Provide the [X, Y] coordinate of the cell's center where the given text is located.  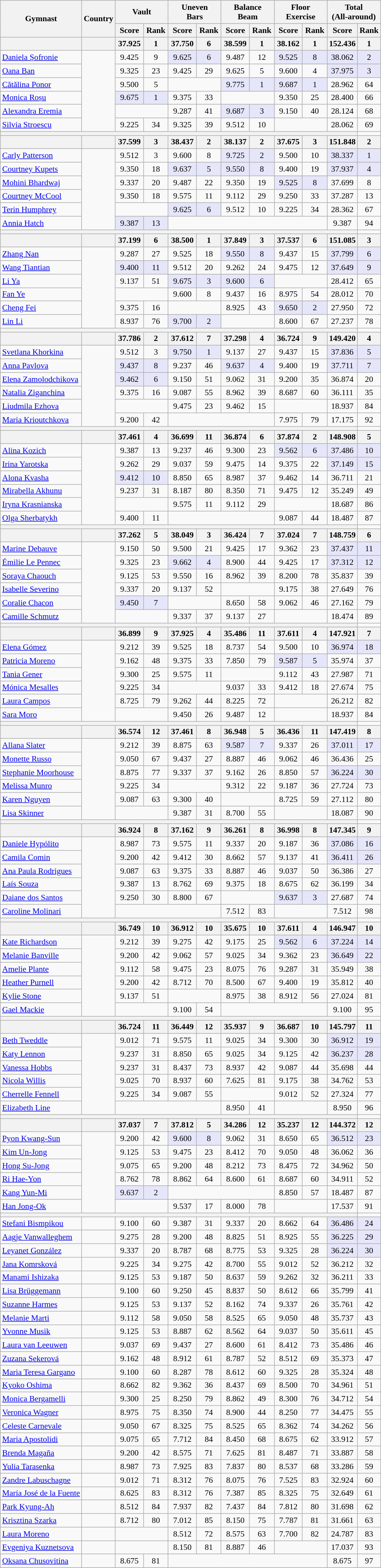
Iryna Krasnianska [41, 505]
Brenda Magaña [41, 1453]
34.286 [235, 1125]
Sara Moro [41, 715]
17.537 [342, 1206]
147.921 [342, 634]
34.475 [342, 1413]
145.797 [342, 1027]
36.212 [342, 1264]
Courtney McCool [41, 196]
148.759 [342, 535]
28.400 [342, 98]
97 [369, 1561]
36.449 [183, 1027]
34.712 [342, 1399]
Stefani Bismpikou [41, 1224]
8.187 [183, 491]
Carly Patterson [41, 156]
8.837 [235, 1291]
María José de la Fuente [41, 1493]
9.662 [183, 563]
34.962 [342, 1166]
BalanceBeam [248, 12]
35.324 [342, 1372]
37.649 [342, 267]
Katy Lennon [41, 1054]
36.486 [342, 1224]
90 [369, 813]
Heather Purnell [41, 983]
36.111 [342, 393]
28.012 [342, 294]
Zhang Nan [41, 254]
33.887 [342, 1453]
92 [369, 420]
95 [369, 1010]
147.345 [342, 830]
Terin Humphrey [41, 210]
27.674 [342, 688]
36.687 [288, 1027]
91 [369, 1206]
36.711 [342, 478]
7.850 [235, 661]
7.812 [288, 1507]
8.450 [235, 1440]
Elena Zamolodchikova [41, 379]
36.411 [342, 857]
37.312 [342, 563]
27.237 [342, 322]
7.975 [288, 420]
Beth Tweddle [41, 1041]
35.373 [342, 1359]
27.162 [342, 603]
Camila Comin [41, 857]
Kylie Stone [41, 996]
36.512 [342, 1139]
Veronica Wagner [41, 1413]
36.424 [235, 535]
86 [369, 505]
148.908 [342, 437]
32.924 [342, 1480]
31.661 [342, 1521]
Manami Ishizaka [41, 1277]
Vault [142, 12]
8.300 [288, 1399]
35.611 [342, 1332]
8.487 [288, 1453]
Melissa Munro [41, 786]
37.199 [130, 241]
35.737 [342, 1318]
147.419 [342, 732]
Oana Ban [41, 71]
Alina Kozich [41, 451]
35.949 [342, 969]
Li Ya [41, 281]
34.762 [342, 1081]
Fan Ye [41, 294]
Mirabella Akhunu [41, 491]
37.786 [130, 339]
Daniela Șofronie [41, 58]
Evgeniya Kuznetsova [41, 1548]
152.436 [342, 44]
Lisa Brüggemann [41, 1291]
146.947 [342, 929]
Karen Nguyen [41, 800]
Jana Komrsková [41, 1264]
Allana Slater [41, 746]
35.799 [342, 1291]
Suzanne Harmes [41, 1305]
Annia Hatch [41, 223]
FloorExercise [301, 12]
Kyoko Oshima [41, 1385]
151.848 [342, 142]
7.712 [183, 1440]
35.837 [342, 576]
8.475 [288, 1166]
33.286 [342, 1466]
37.037 [130, 1125]
37.849 [235, 241]
8.737 [235, 647]
35.237 [288, 1125]
Krisztina Szarka [41, 1521]
33.912 [342, 1440]
8.775 [235, 1251]
38.062 [342, 58]
36.749 [130, 929]
24.787 [342, 1534]
27.112 [342, 800]
Oksana Chusovitina [41, 1561]
8.637 [235, 1277]
37.711 [342, 366]
36.199 [342, 884]
37.298 [235, 339]
7.012 [183, 1521]
37.799 [342, 254]
Monica Roșu [41, 98]
27.687 [342, 898]
8.800 [183, 898]
37.437 [342, 549]
35.812 [342, 983]
38.049 [183, 535]
37.937 [342, 169]
Leyanet González [41, 1251]
Gael Mackie [41, 1010]
Marine Debauve [41, 549]
38.137 [235, 142]
34.961 [342, 1385]
37.812 [183, 1125]
Daiane dos Santos [41, 898]
Melanie Banville [41, 956]
28.412 [342, 281]
Laís Souza [41, 884]
Mónica Mesalles [41, 688]
149.420 [342, 339]
Stephanie Moorhouse [41, 772]
37.612 [183, 339]
36.574 [130, 732]
31.698 [342, 1507]
37.699 [342, 183]
38.337 [342, 156]
98 [369, 911]
8.225 [235, 701]
UnevenBars [195, 12]
Celeste Carnevale [41, 1426]
27.649 [342, 589]
Alexandra Eremia [41, 111]
Daniele Hypólito [41, 844]
7.700 [288, 1534]
38.437 [183, 142]
Maria Krioutchkova [41, 420]
93 [369, 1548]
38.162 [288, 44]
36.261 [235, 830]
37.162 [183, 830]
8.287 [183, 1372]
32.649 [342, 1493]
Natalia Ziganchina [41, 393]
Maria Teresa Gargano [41, 1372]
37.675 [288, 142]
37.224 [342, 942]
9.650 [288, 308]
8.362 [288, 1426]
Lin Li [41, 322]
35.761 [342, 1305]
7.925 [183, 1466]
36.924 [130, 830]
36.225 [342, 1237]
18.687 [342, 505]
7.837 [235, 1466]
Mohini Bhardwaj [41, 183]
34.262 [342, 1426]
7.437 [235, 1507]
Camille Schmutz [41, 616]
36.699 [183, 437]
35.937 [235, 1027]
Zuzana Sekerová [41, 1359]
35.698 [342, 1068]
27.987 [342, 674]
36.237 [342, 1054]
38.500 [183, 241]
Courtney Kupets [41, 169]
89 [369, 616]
9.312 [235, 786]
Liudmila Ezhova [41, 406]
Ri Hae-Yon [41, 1179]
Lisa Skinner [41, 813]
Maria Apostolidi [41, 1440]
Han Jong-Ok [41, 1206]
144.372 [342, 1125]
Aagje Vanwalleghem [41, 1237]
37.750 [183, 44]
9.537 [183, 1206]
27.024 [342, 996]
Nicola Willis [41, 1081]
9.775 [235, 84]
Elena Gómez [41, 647]
8.000 [235, 1206]
8.212 [235, 1166]
36.998 [288, 830]
27.324 [342, 1094]
Patricia Moreno [41, 661]
7.787 [288, 1521]
35.675 [235, 929]
Cheng Fei [41, 308]
36.062 [342, 1152]
96 [369, 1108]
Caroline Molinari [41, 911]
Kate Richardson [41, 942]
Monica Bergamelli [41, 1399]
37.024 [288, 535]
Park Kyung-Ah [41, 1507]
27.950 [342, 308]
Coralie Chacon [41, 603]
Anna Pavlova [41, 366]
9.725 [235, 156]
8.200 [288, 576]
Laura van Leeuwen [41, 1345]
8.562 [235, 1332]
Irina Yarotska [41, 464]
7.525 [288, 1480]
35.249 [342, 491]
37.599 [130, 142]
17.175 [342, 420]
36.649 [342, 956]
28.962 [342, 84]
Cherrelle Fennell [41, 1094]
37.537 [288, 241]
37.874 [288, 437]
Pyon Kwang-Sun [41, 1139]
151.085 [342, 241]
18.474 [342, 616]
8.625 [130, 1493]
37.975 [342, 71]
Gymnast [41, 19]
36.948 [235, 732]
Cătălina Ponor [41, 84]
8.162 [235, 1305]
7.937 [183, 1507]
Yulia Tarasenka [41, 1466]
Isabelle Severino [41, 589]
Soraya Chaouch [41, 576]
9.750 [183, 352]
Olga Sherbatykh [41, 518]
Melanie Marti [41, 1318]
37.011 [342, 746]
28.362 [342, 210]
27.724 [342, 786]
Country [99, 19]
Kim Un-Jong [41, 1152]
Elizabeth Line [41, 1108]
26.212 [342, 701]
47 [369, 1359]
9.700 [183, 322]
Yvonne Musik [41, 1332]
Laura Moreno [41, 1534]
94 [369, 223]
36.386 [342, 871]
8.537 [288, 1466]
37.086 [342, 844]
38.599 [235, 44]
34.911 [342, 1179]
Hong Su-Jong [41, 1166]
Amelie Plante [41, 969]
Tania Gener [41, 674]
18.087 [342, 813]
Zandre Labuschagne [41, 1480]
36.899 [130, 634]
Émilie Le Pennec [41, 563]
Svetlana Khorkina [41, 352]
36.974 [342, 647]
36.211 [342, 1277]
37.836 [342, 352]
37.262 [130, 535]
37.149 [342, 464]
17.037 [342, 1548]
Silvia Stroescu [41, 125]
Vanessa Hobbs [41, 1068]
35.974 [342, 661]
28.062 [342, 125]
28.124 [342, 111]
Total(All-around) [354, 12]
Ana Paula Rodrigues [41, 871]
37.287 [342, 196]
Monette Russo [41, 759]
Alona Kvasha [41, 478]
8.825 [235, 1237]
Wang Tiantian [41, 267]
7.387 [235, 1493]
37.486 [342, 451]
Laura Campos [41, 701]
Kang Yun-Mi [41, 1193]
